Detect which cell encompasses the target text, then output its [X, Y] center coordinate. 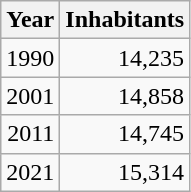
15,314 [125, 172]
2001 [30, 96]
Inhabitants [125, 20]
14,745 [125, 134]
14,858 [125, 96]
1990 [30, 58]
2021 [30, 172]
14,235 [125, 58]
2011 [30, 134]
Year [30, 20]
